Scan for the cell matching the given text and deliver its (X, Y) coordinate at center. 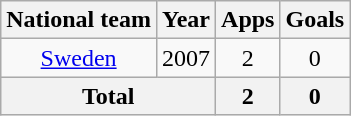
Goals (315, 20)
National team (79, 20)
Year (186, 20)
Apps (248, 20)
2007 (186, 58)
Total (108, 96)
Sweden (79, 58)
